Provide the [X, Y] coordinate of the cell's center where the given text is located.  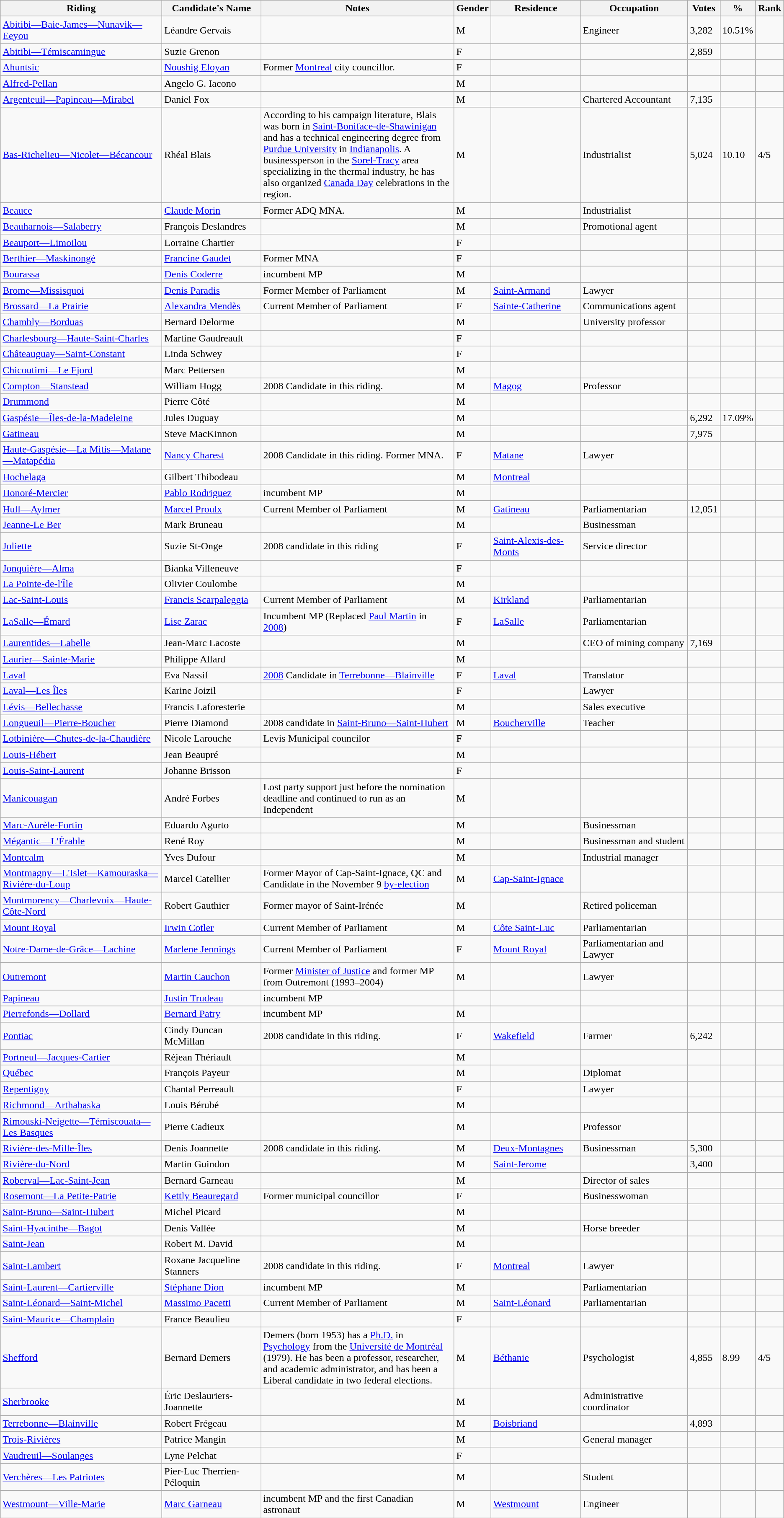
Chicoutimi—Le Fjord [81, 370]
Montmagny—L'Islet—Kamouraska—Rivière-du-Loup [81, 879]
Saint-Maurice—Champlain [81, 1319]
Translator [634, 675]
Mark Bruneau [211, 525]
Former Member of Parliament [358, 290]
Stéphane Dion [211, 1287]
Lost party support just before the nomination deadline and continued to run as an Independent [358, 798]
Sherbrooke [81, 1402]
Louis Bérubé [211, 1105]
2008 candidate in this riding [358, 546]
Kirkland [536, 600]
Eduardo Agurto [211, 825]
Mégantic—L'Érable [81, 841]
LaSalle—Émard [81, 622]
Alfred-Pellan [81, 83]
Farmer [634, 1036]
Notre-Dame-de-Grâce—Lachine [81, 949]
Hull—Aylmer [81, 509]
René Roy [211, 841]
Chantal Perreault [211, 1089]
Shefford [81, 1358]
La Pointe-de-l'Île [81, 584]
Levis Municipal councilor [358, 739]
Denis Paradis [211, 290]
Rimouski-Neigette—Témiscouata—Les Basques [81, 1126]
Ahuntsic [81, 67]
Jean-Marc Lacoste [211, 643]
Westmount [536, 1504]
Pier-Luc Therrien-Péloquin [211, 1477]
Richmond—Arthabaska [81, 1105]
Chartered Accountant [634, 99]
Patrice Mangin [211, 1439]
Québec [81, 1073]
Sainte-Catherine [536, 306]
Wakefield [536, 1036]
Pierre Cadieux [211, 1126]
Saint-Bruno—Saint-Hubert [81, 1212]
Marc Garneau [211, 1504]
2008 Candidate in this riding. [358, 386]
Bourassa [81, 274]
Notes [358, 8]
3,282 [704, 30]
Former ADQ MNA. [358, 210]
Magog [536, 386]
Service director [634, 546]
Louis-Saint-Laurent [81, 771]
Pierrefonds—Dollard [81, 1014]
Pierre Côté [211, 402]
Outremont [81, 976]
François Payeur [211, 1073]
Gaspésie—Îles-de-la-Madeleine [81, 418]
Claude Morin [211, 210]
Côte Saint-Luc [536, 928]
Charlesbourg—Haute-Saint-Charles [81, 338]
Parliamentarian and Lawyer [634, 949]
Justin Trudeau [211, 998]
Marc-Aurèle-Fortin [81, 825]
Beauce [81, 210]
Incumbent MP (Replaced Paul Martin in 2008) [358, 622]
Promotional agent [634, 226]
Former mayor of Saint-Irénée [358, 906]
Linda Schwey [211, 354]
Martin Cauchon [211, 976]
Lac-Saint-Louis [81, 600]
Martin Guindon [211, 1164]
17.09% [738, 418]
Brossard—La Prairie [81, 306]
Steve MacKinnon [211, 434]
Lévis—Bellechasse [81, 707]
Kettly Beauregard [211, 1196]
Laval—Les Îles [81, 691]
Nicole Larouche [211, 739]
Massimo Pacetti [211, 1303]
Jeanne-Le Ber [81, 525]
Rosemont—La Petite-Patrie [81, 1196]
Manicouagan [81, 798]
Montmorency—Charlevoix—Haute-Côte-Nord [81, 906]
Daniel Fox [211, 99]
Communications agent [634, 306]
Haute-Gaspésie—La Mitis—Matane—Matapédia [81, 455]
Saint-Armand [536, 290]
Director of sales [634, 1180]
Compton—Stanstead [81, 386]
5,300 [704, 1148]
Alexandra Mendès [211, 306]
7,135 [704, 99]
Pontiac [81, 1036]
Denis Vallée [211, 1228]
Lyne Pelchat [211, 1455]
Bernard Patry [211, 1014]
Longueuil—Pierre-Boucher [81, 723]
Sales executive [634, 707]
Francine Gaudet [211, 258]
Robert Gauthier [211, 906]
Bernard Garneau [211, 1180]
Brome—Missisquoi [81, 290]
Beauport—Limoilou [81, 242]
Nancy Charest [211, 455]
Honoré-Mercier [81, 493]
Chambly—Borduas [81, 322]
Portneuf—Jacques-Cartier [81, 1057]
Pierre Diamond [211, 723]
Lotbinière—Chutes-de-la-Chaudière [81, 739]
Joliette [81, 546]
10.10 [738, 155]
Bernard Delorme [211, 322]
Former Montreal city councillor. [358, 67]
Suzie Grenon [211, 52]
4,893 [704, 1423]
Drummond [81, 402]
Former MNA [358, 258]
Bianka Villeneuve [211, 568]
Olivier Coulombe [211, 584]
William Hogg [211, 386]
Réjean Thériault [211, 1057]
Verchères—Les Patriotes [81, 1477]
Louis-Hébert [81, 755]
Roberval—Lac-Saint-Jean [81, 1180]
CEO of mining company [634, 643]
Montcalm [81, 857]
Jules Duguay [211, 418]
Residence [536, 8]
Éric Deslauriers-Joannette [211, 1402]
Rivière-des-Mille-Îles [81, 1148]
Laurier—Sainte-Marie [81, 659]
Retired policeman [634, 906]
Saint-Alexis-des-Monts [536, 546]
Roxane Jacqueline Stanners [211, 1265]
Terrebonne—Blainville [81, 1423]
Matane [536, 455]
Bernard Demers [211, 1358]
Pablo Rodriguez [211, 493]
Cindy Duncan McMillan [211, 1036]
Teacher [634, 723]
2008 candidate in Saint-Bruno—Saint-Hubert [358, 723]
Eva Nassif [211, 675]
Boucherville [536, 723]
Denis Joannette [211, 1148]
Repentigny [81, 1089]
Votes [704, 8]
Horse breeder [634, 1228]
Francis Scarpaleggia [211, 600]
Béthanie [536, 1358]
Laurentides—Labelle [81, 643]
Trois-Rivières [81, 1439]
Papineau [81, 998]
Karine Joizil [211, 691]
Saint-Jerome [536, 1164]
3,400 [704, 1164]
Angelo G. Iacono [211, 83]
Rivière-du-Nord [81, 1164]
6,242 [704, 1036]
Argenteuil—Papineau—Mirabel [81, 99]
Bas-Richelieu—Nicolet—Bécancour [81, 155]
François Deslandres [211, 226]
LaSalle [536, 622]
Jean Beaupré [211, 755]
8.99 [738, 1358]
Gilbert Thibodeau [211, 477]
Saint-Hyacinthe—Bagot [81, 1228]
Psychologist [634, 1358]
Rank [770, 8]
Former Mayor of Cap-Saint-Ignace, QC and Candidate in the November 9 by-election [358, 879]
2,859 [704, 52]
Former Minister of Justice and former MP from Outremont (1993–2004) [358, 976]
André Forbes [211, 798]
Hochelaga [81, 477]
% [738, 8]
Occupation [634, 8]
6,292 [704, 418]
Abitibi—Témiscamingue [81, 52]
Businessman and student [634, 841]
Lorraine Chartier [211, 242]
Riding [81, 8]
2008 Candidate in Terrebonne—Blainville [358, 675]
Boisbriand [536, 1423]
Martine Gaudreault [211, 338]
Francis Laforesterie [211, 707]
Marc Pettersen [211, 370]
4,855 [704, 1358]
Léandre Gervais [211, 30]
Châteauguay—Saint-Constant [81, 354]
Candidate's Name [211, 8]
Marlene Jennings [211, 949]
University professor [634, 322]
Noushig Eloyan [211, 67]
Vaudreuil—Soulanges [81, 1455]
Saint-Léonard—Saint-Michel [81, 1303]
5,024 [704, 155]
Robert M. David [211, 1244]
Industrial manager [634, 857]
Saint-Laurent—Cartierville [81, 1287]
Michel Picard [211, 1212]
General manager [634, 1439]
Johanne Brisson [211, 771]
7,975 [704, 434]
Jonquière—Alma [81, 568]
Robert Frégeau [211, 1423]
Yves Dufour [211, 857]
Berthier—Maskinongé [81, 258]
France Beaulieu [211, 1319]
2008 Candidate in this riding. Former MNA. [358, 455]
Abitibi—Baie-James—Nunavik—Eeyou [81, 30]
Saint-Lambert [81, 1265]
Westmount—Ville-Marie [81, 1504]
10.51% [738, 30]
Cap-Saint-Ignace [536, 879]
12,051 [704, 509]
Saint-Léonard [536, 1303]
Diplomat [634, 1073]
Administrative coordinator [634, 1402]
Irwin Cotler [211, 928]
Saint-Jean [81, 1244]
Gender [472, 8]
Businesswoman [634, 1196]
Lise Zarac [211, 622]
Marcel Catellier [211, 879]
incumbent MP and the first Canadian astronaut [358, 1504]
Former municipal councillor [358, 1196]
Student [634, 1477]
Deux-Montagnes [536, 1148]
Marcel Proulx [211, 509]
Beauharnois—Salaberry [81, 226]
7,169 [704, 643]
Suzie St-Onge [211, 546]
Denis Coderre [211, 274]
Rhéal Blais [211, 155]
Philippe Allard [211, 659]
